Pinpoint the cell where the given text exists, returning its [x, y] midpoint coordinate. 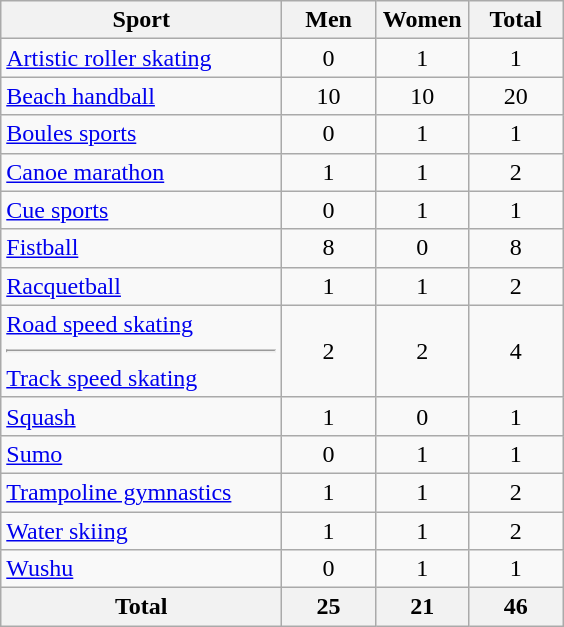
46 [516, 607]
Sport [142, 20]
25 [329, 607]
Beach handball [142, 96]
Wushu [142, 569]
Trampoline gymnastics [142, 492]
Sumo [142, 454]
Boules sports [142, 134]
Racquetball [142, 286]
21 [422, 607]
20 [516, 96]
4 [516, 351]
Men [329, 20]
Cue sports [142, 210]
Women [422, 20]
Road speed skatingTrack speed skating [142, 351]
Canoe marathon [142, 172]
Squash [142, 416]
Fistball [142, 248]
Artistic roller skating [142, 58]
Water skiing [142, 531]
